Extract the (X, Y) coordinate from the center of the cell holding the provided text.  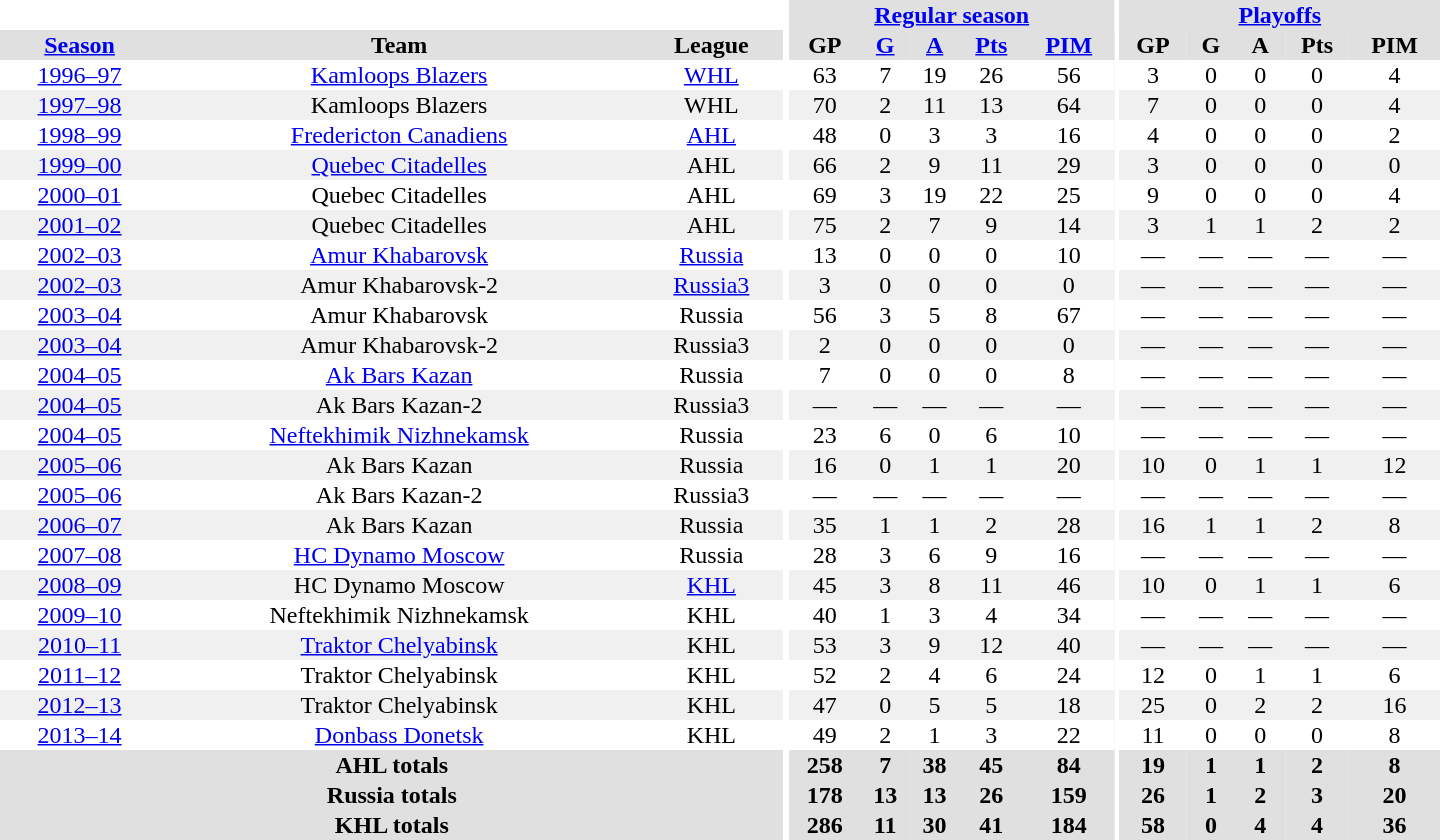
1999–00 (80, 165)
63 (824, 75)
Season (80, 45)
66 (824, 165)
286 (824, 825)
41 (991, 825)
184 (1068, 825)
Russia totals (392, 795)
Team (399, 45)
2006–07 (80, 525)
53 (824, 645)
29 (1068, 165)
14 (1068, 225)
47 (824, 705)
178 (824, 795)
1996–97 (80, 75)
2008–09 (80, 585)
34 (1068, 615)
Regular season (952, 15)
159 (1068, 795)
2010–11 (80, 645)
24 (1068, 675)
23 (824, 435)
1998–99 (80, 135)
2000–01 (80, 195)
30 (934, 825)
258 (824, 765)
Playoffs (1280, 15)
KHL totals (392, 825)
64 (1068, 105)
2009–10 (80, 615)
46 (1068, 585)
2012–13 (80, 705)
35 (824, 525)
18 (1068, 705)
2007–08 (80, 555)
2001–02 (80, 225)
League (712, 45)
67 (1068, 315)
49 (824, 735)
75 (824, 225)
AHL totals (392, 765)
48 (824, 135)
2013–14 (80, 735)
1997–98 (80, 105)
52 (824, 675)
2011–12 (80, 675)
84 (1068, 765)
69 (824, 195)
70 (824, 105)
Fredericton Canadiens (399, 135)
38 (934, 765)
Donbass Donetsk (399, 735)
36 (1394, 825)
58 (1153, 825)
